Detect which cell encompasses the target text, then output its [X, Y] center coordinate. 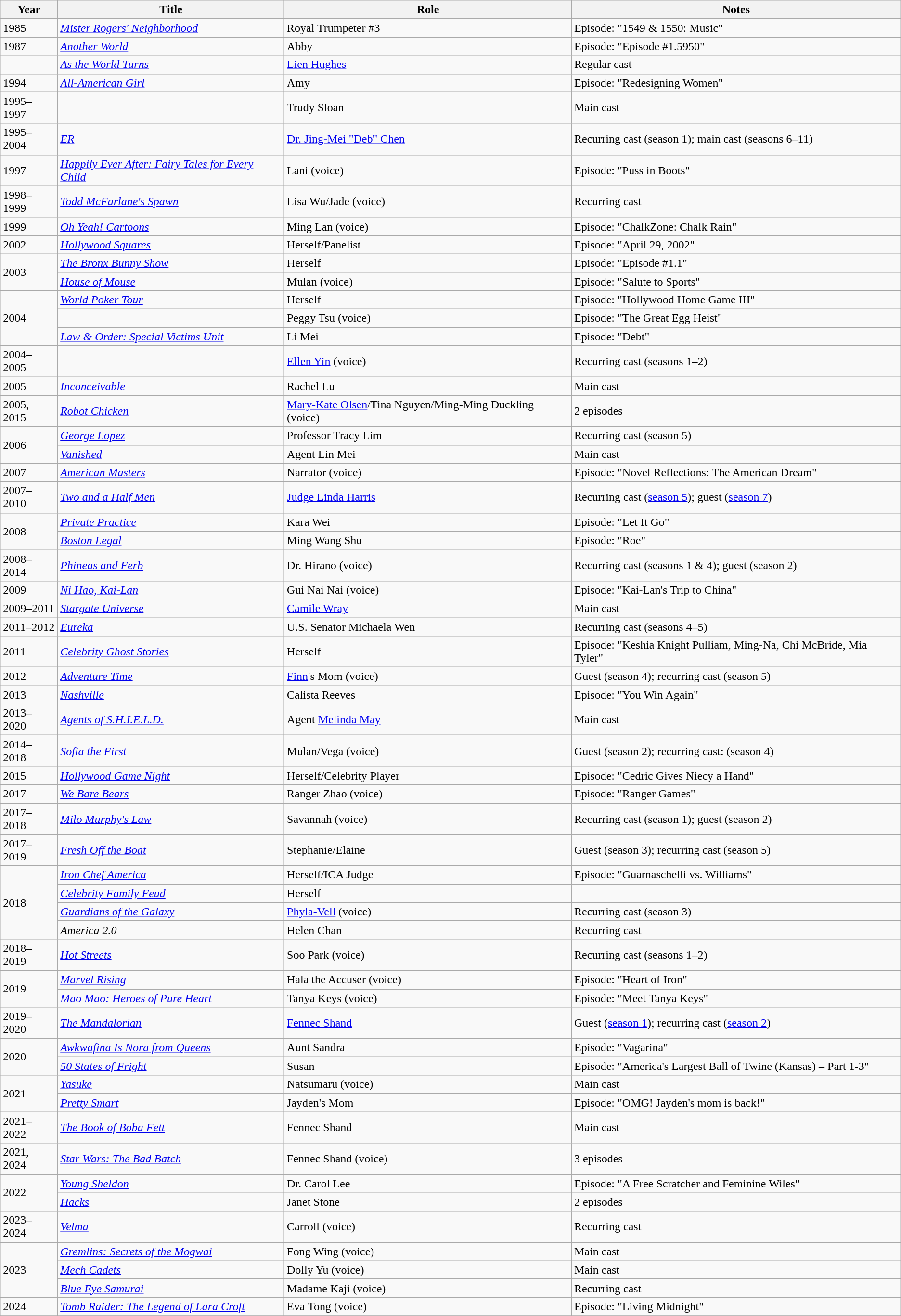
Episode: "Guarnaschelli vs. Williams" [736, 875]
Episode: "Puss in Boots" [736, 170]
Fennec Shand (voice) [428, 1159]
Episode: "Salute to Sports" [736, 282]
1995–1997 [29, 108]
2021–2022 [29, 1128]
Ranger Zhao (voice) [428, 794]
Guest (season 2); recurring cast: (season 4) [736, 751]
Agents of S.H.I.E.L.D. [171, 719]
Herself/Panelist [428, 245]
Mister Rogers' Neighborhood [171, 28]
Guest (season 1); recurring cast (season 2) [736, 1023]
Herself/Celebrity Player [428, 776]
All-American Girl [171, 83]
Year [29, 10]
Episode: "Heart of Iron" [736, 979]
Title [171, 10]
2013 [29, 695]
U.S. Senator Michaela Wen [428, 626]
Episode: "Episode #1.5950" [736, 46]
World Poker Tour [171, 300]
1999 [29, 226]
2020 [29, 1057]
Episode: "Let It Go" [736, 522]
Natsumaru (voice) [428, 1084]
Role [428, 10]
Fresh Off the Boat [171, 850]
Celebrity Family Feud [171, 893]
Episode: "Roe" [736, 540]
Marvel Rising [171, 979]
2023 [29, 1270]
1995–2004 [29, 139]
Kara Wei [428, 522]
Mao Mao: Heroes of Pure Heart [171, 998]
Episode: "The Great Egg Heist" [736, 318]
2005, 2015 [29, 411]
Rachel Lu [428, 386]
2003 [29, 272]
Episode: "ChalkZone: Chalk Rain" [736, 226]
Lani (voice) [428, 170]
2007 [29, 472]
Amy [428, 83]
2009 [29, 590]
Recurring cast (season 1); main cast (seasons 6–11) [736, 139]
Recurring cast (season 5); guest (season 7) [736, 497]
Velma [171, 1227]
House of Mouse [171, 282]
Pretty Smart [171, 1103]
The Mandalorian [171, 1023]
Li Mei [428, 337]
Happily Ever After: Fairy Tales for Every Child [171, 170]
1998–1999 [29, 201]
Mary-Kate Olsen/Tina Nguyen/Ming-Ming Duckling (voice) [428, 411]
2006 [29, 445]
Episode: "Ranger Games" [736, 794]
Episode: "OMG! Jayden's mom is back!" [736, 1103]
Lien Hughes [428, 65]
Episode: "Living Midnight" [736, 1306]
1997 [29, 170]
Episode: "You Win Again" [736, 695]
Recurring cast (seasons 4–5) [736, 626]
Yasuke [171, 1084]
ER [171, 139]
Guardians of the Galaxy [171, 912]
Lisa Wu/Jade (voice) [428, 201]
Herself/ICA Judge [428, 875]
Royal Trumpeter #3 [428, 28]
The Book of Boba Fett [171, 1128]
2021, 2024 [29, 1159]
We Bare Bears [171, 794]
As the World Turns [171, 65]
Janet Stone [428, 1202]
Abby [428, 46]
Episode: "April 29, 2002" [736, 245]
Adventure Time [171, 677]
2024 [29, 1306]
Savannah (voice) [428, 819]
Trudy Sloan [428, 108]
2017–2019 [29, 850]
Episode: "Cedric Gives Niecy a Hand" [736, 776]
Dolly Yu (voice) [428, 1270]
Episode: "Vagarina" [736, 1048]
Dr. Carol Lee [428, 1184]
Tomb Raider: The Legend of Lara Croft [171, 1306]
Susan [428, 1066]
Eureka [171, 626]
1994 [29, 83]
2021 [29, 1094]
American Masters [171, 472]
Episode: "Episode #1.1" [736, 263]
Ming Wang Shu [428, 540]
2011 [29, 652]
Iron Chef America [171, 875]
The Bronx Bunny Show [171, 263]
Carroll (voice) [428, 1227]
Episode: "America's Largest Ball of Twine (Kansas) – Part 1-3" [736, 1066]
2019 [29, 989]
Boston Legal [171, 540]
2002 [29, 245]
Calista Reeves [428, 695]
2004 [29, 318]
Private Practice [171, 522]
Peggy Tsu (voice) [428, 318]
Awkwafina Is Nora from Queens [171, 1048]
Episode: "A Free Scratcher and Feminine Wiles" [736, 1184]
Stephanie/Elaine [428, 850]
2004–2005 [29, 361]
Jayden's Mom [428, 1103]
2015 [29, 776]
Another World [171, 46]
Notes [736, 10]
2012 [29, 677]
2017–2018 [29, 819]
Nashville [171, 695]
Phineas and Ferb [171, 565]
Judge Linda Harris [428, 497]
2022 [29, 1193]
Todd McFarlane's Spawn [171, 201]
Recurring cast (seasons 1 & 4); guest (season 2) [736, 565]
Blue Eye Samurai [171, 1288]
America 2.0 [171, 930]
Gremlins: Secrets of the Mogwai [171, 1251]
2013–2020 [29, 719]
Fong Wing (voice) [428, 1251]
Two and a Half Men [171, 497]
Ming Lan (voice) [428, 226]
Vanished [171, 454]
Law & Order: Special Victims Unit [171, 337]
1985 [29, 28]
Ni Hao, Kai-Lan [171, 590]
2018 [29, 902]
Hollywood Game Night [171, 776]
Aunt Sandra [428, 1048]
1987 [29, 46]
George Lopez [171, 436]
2011–2012 [29, 626]
2009–2011 [29, 608]
Celebrity Ghost Stories [171, 652]
Hot Streets [171, 954]
2019–2020 [29, 1023]
Episode: "Debt" [736, 337]
2023–2024 [29, 1227]
Episode: "Kai-Lan's Trip to China" [736, 590]
Regular cast [736, 65]
2008 [29, 531]
2008–2014 [29, 565]
Helen Chan [428, 930]
Hala the Accuser (voice) [428, 979]
Episode: "Redesigning Women" [736, 83]
Phyla-Vell (voice) [428, 912]
Star Wars: The Bad Batch [171, 1159]
Recurring cast (season 1); guest (season 2) [736, 819]
Episode: "Keshia Knight Pulliam, Ming-Na, Chi McBride, Mia Tyler" [736, 652]
Young Sheldon [171, 1184]
Finn's Mom (voice) [428, 677]
50 States of Fright [171, 1066]
Episode: "Hollywood Home Game III" [736, 300]
Milo Murphy's Law [171, 819]
Ellen Yin (voice) [428, 361]
Sofia the First [171, 751]
Recurring cast (season 5) [736, 436]
2018–2019 [29, 954]
Madame Kaji (voice) [428, 1288]
Episode: "Meet Tanya Keys" [736, 998]
Robot Chicken [171, 411]
Agent Melinda May [428, 719]
Mech Cadets [171, 1270]
2005 [29, 386]
Guest (season 3); recurring cast (season 5) [736, 850]
2014–2018 [29, 751]
2017 [29, 794]
Recurring cast (season 3) [736, 912]
Narrator (voice) [428, 472]
Soo Park (voice) [428, 954]
Hacks [171, 1202]
3 episodes [736, 1159]
Stargate Universe [171, 608]
Tanya Keys (voice) [428, 998]
Mulan (voice) [428, 282]
Professor Tracy Lim [428, 436]
2007–2010 [29, 497]
Guest (season 4); recurring cast (season 5) [736, 677]
Dr. Jing-Mei "Deb" Chen [428, 139]
Episode: "Novel Reflections: The American Dream" [736, 472]
Eva Tong (voice) [428, 1306]
Camile Wray [428, 608]
Dr. Hirano (voice) [428, 565]
Inconceivable [171, 386]
Mulan/Vega (voice) [428, 751]
Oh Yeah! Cartoons [171, 226]
Hollywood Squares [171, 245]
Gui Nai Nai (voice) [428, 590]
Episode: "1549 & 1550: Music" [736, 28]
Agent Lin Mei [428, 454]
